Identify which cell holds the provided text, then report its [X, Y] central coordinate. 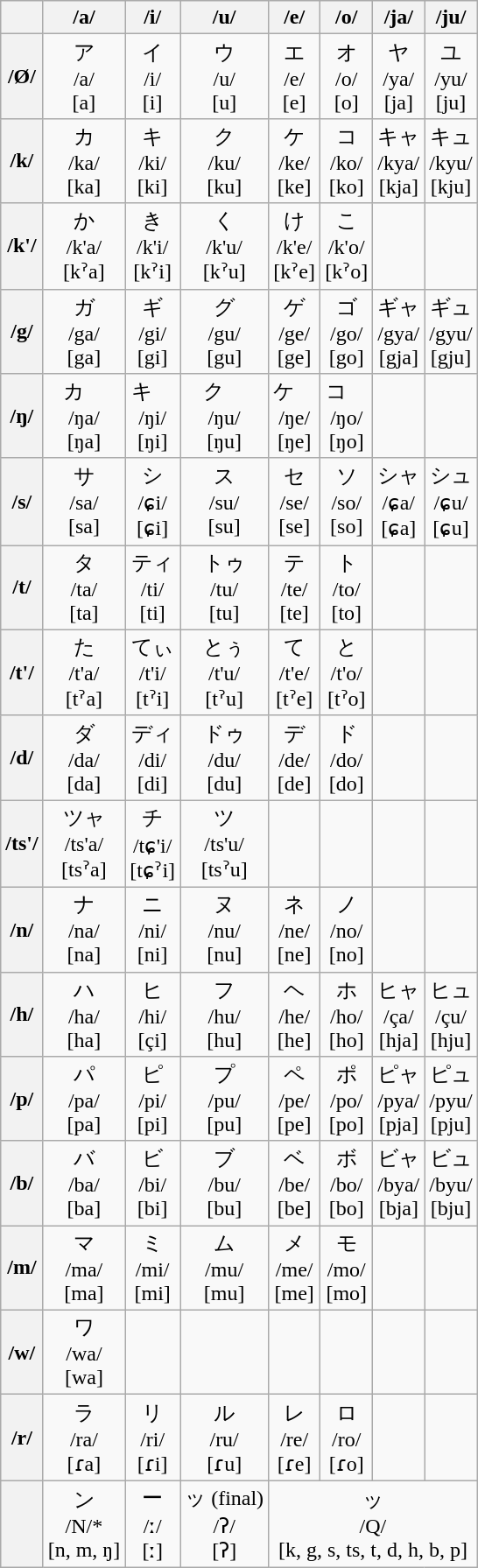
ギュ /gyu/ [gju] [451, 331]
て /t'e/ [tˀe] [294, 672]
ディ /di/ [di] [152, 758]
ク゚ /ŋu/ [ŋu] [224, 417]
グ /gu/ [gu] [224, 331]
ソ /so/ [so] [347, 502]
ペ /pe/ [pe] [294, 1100]
き /k'i/ [kˀi] [152, 246]
ビャ /bya/ [bja] [399, 1184]
テ /te/ [te] [294, 588]
トゥ /tu/ [tu] [224, 588]
け /k'e/ [kˀe] [294, 246]
/Ø/ [22, 77]
ガ /ga/ [ga] [84, 331]
/ts'/ [22, 844]
デ /de/ [de] [294, 758]
ツ /ts'u/ [tsˀu] [224, 844]
ノ /no/ [no] [347, 930]
こ /k'o/ [kˀo] [347, 246]
/o/ [347, 18]
ヒャ /ça/ [hja] [399, 1014]
ピャ /pya/ [pja] [399, 1100]
/k'/ [22, 246]
ポ /po/ [po] [347, 1100]
ア /a/ [a] [84, 77]
コ゚ /ŋo/ [ŋo] [347, 417]
ベ /be/ [be] [294, 1184]
レ /re/ [ɾe] [294, 1438]
と /t'o/ [tˀo] [347, 672]
た /t'a/ [tˀa] [84, 672]
ヘ /he/ [he] [294, 1014]
/h/ [22, 1014]
/ŋ/ [22, 417]
ロ /ro/ [ɾo] [347, 1438]
ケ゚ /ŋe/ [ŋe] [294, 417]
/g/ [22, 331]
/w/ [22, 1352]
/d/ [22, 758]
/k/ [22, 161]
サ /sa/ [sa] [84, 502]
ケ /ke/ [ke] [294, 161]
ティ /ti/ [ti] [152, 588]
シャ /ɕa/ [ɕa] [399, 502]
シ /ɕi/ [ɕi] [152, 502]
キ /ki/ [ki] [152, 161]
オ /o/ [o] [347, 77]
/t'/ [22, 672]
ナ /na/ [na] [84, 930]
/e/ [294, 18]
キュ /kyu/ [kju] [451, 161]
カ゚ /ŋa/ [ŋa] [84, 417]
とぅ /t'u/ [tˀu] [224, 672]
ラ /ra/ [ɾa] [84, 1438]
ト /to/ [to] [347, 588]
パ /pa/ [pa] [84, 1100]
てぃ /t'i/ [tˀi] [152, 672]
ドゥ /du/ [du] [224, 758]
/ja/ [399, 18]
/a/ [84, 18]
く /k'u/ [kˀu] [224, 246]
ゴ /go/ [go] [347, 331]
ギャ /gya/ [gja] [399, 331]
ワ /wa/ [wa] [84, 1352]
ネ /ne/ [ne] [294, 930]
ク /ku/ [ku] [224, 161]
/b/ [22, 1184]
メ /me/ [me] [294, 1268]
ピ /pi/ [pi] [152, 1100]
ゲ /ge/ [ge] [294, 331]
ユ /yu/ [ju] [451, 77]
ブ /bu/ [bu] [224, 1184]
ル /ru/ [ɾu] [224, 1438]
ホ /ho/ [ho] [347, 1014]
バ /ba/ [ba] [84, 1184]
ギ /gi/ [gi] [152, 331]
/t/ [22, 588]
タ /ta/ [ta] [84, 588]
マ /ma/ [ma] [84, 1268]
/r/ [22, 1438]
ー /ː/ [ː] [152, 1524]
ピュ /pyu/ [pju] [451, 1100]
セ /se/ [se] [294, 502]
ヒ /hi/ [çi] [152, 1014]
ス /su/ [su] [224, 502]
/i/ [152, 18]
モ /mo/ [mo] [347, 1268]
ム /mu/ [mu] [224, 1268]
ダ /da/ [da] [84, 758]
ボ /bo/ [bo] [347, 1184]
/p/ [22, 1100]
ビュ /byu/ [bju] [451, 1184]
エ /e/ [e] [294, 77]
ヌ /nu/ [nu] [224, 930]
/n/ [22, 930]
/s/ [22, 502]
シュ /ɕu/ [ɕu] [451, 502]
イ /i/ [i] [152, 77]
ヤ /ya/ [ja] [399, 77]
ハ /ha/ [ha] [84, 1014]
ウ /u/ [u] [224, 77]
リ /ri/ [ɾi] [152, 1438]
ミ /mi/ [mi] [152, 1268]
ド /do/ [do] [347, 758]
フ /hu/ [hu] [224, 1014]
ビ /bi/ [bi] [152, 1184]
プ /pu/ [pu] [224, 1100]
キ゚ /ŋi/ [ŋi] [152, 417]
ッ /Q/ [k, g, s, ts, t, d, h, b, p] [373, 1524]
ヒュ /çu/ [hju] [451, 1014]
ツャ /ts'a/ [tsˀa] [84, 844]
/ju/ [451, 18]
ン /N/* [n, m, ŋ] [84, 1524]
/u/ [224, 18]
ッ (final) /ʔ/ [ʔ] [224, 1524]
ニ /ni/ [ni] [152, 930]
カ /ka/ [ka] [84, 161]
チ /tɕ'i/ [tɕˀi] [152, 844]
か /k'a/ [kˀa] [84, 246]
/m/ [22, 1268]
キャ /kya/ [kja] [399, 161]
コ /ko/ [ko] [347, 161]
